Capture the cell that displays the provided text and extract its [X, Y] central coordinate. 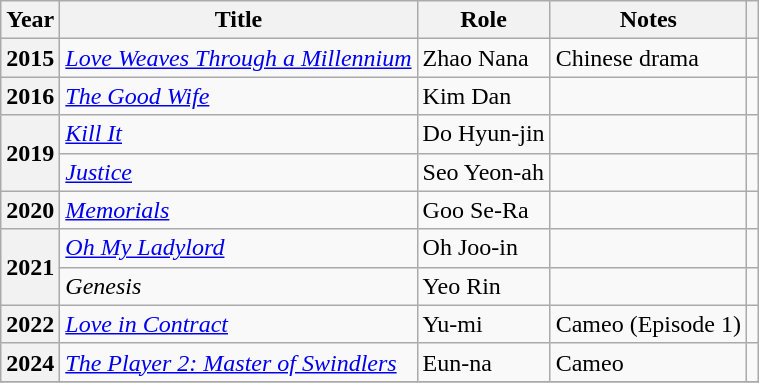
Love in Contract [238, 324]
Chinese drama [648, 58]
Cameo (Episode 1) [648, 324]
2020 [30, 210]
Notes [648, 20]
Zhao Nana [484, 58]
Kill It [238, 134]
Justice [238, 172]
Yu-mi [484, 324]
2024 [30, 362]
2021 [30, 267]
Memorials [238, 210]
The Good Wife [238, 96]
Oh My Ladylord [238, 248]
Goo Se-Ra [484, 210]
2022 [30, 324]
2019 [30, 153]
Seo Yeon-ah [484, 172]
Oh Joo-in [484, 248]
Year [30, 20]
Love Weaves Through a Millennium [238, 58]
Yeo Rin [484, 286]
Kim Dan [484, 96]
Role [484, 20]
2016 [30, 96]
Title [238, 20]
The Player 2: Master of Swindlers [238, 362]
Cameo [648, 362]
Genesis [238, 286]
Do Hyun-jin [484, 134]
2015 [30, 58]
Eun-na [484, 362]
